Find where the given text appears and provide that cell's center as [x, y] coordinate. 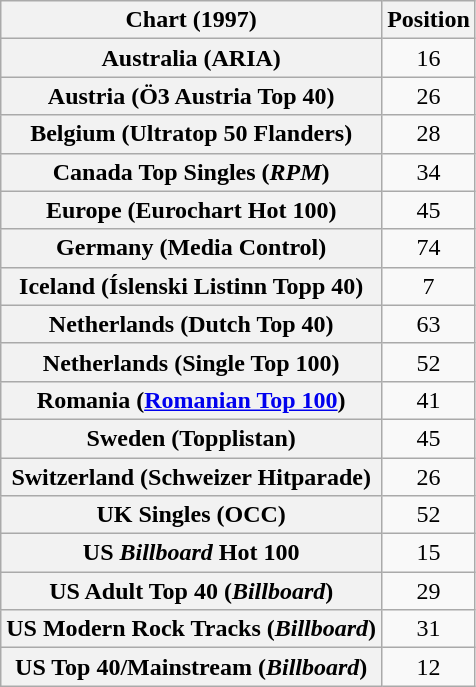
74 [429, 248]
7 [429, 286]
16 [429, 58]
Australia (ARIA) [192, 58]
Belgium (Ultratop 50 Flanders) [192, 134]
Netherlands (Dutch Top 40) [192, 324]
Sweden (Topplistan) [192, 438]
34 [429, 172]
28 [429, 134]
US Adult Top 40 (Billboard) [192, 591]
29 [429, 591]
Iceland (Íslenski Listinn Topp 40) [192, 286]
Canada Top Singles (RPM) [192, 172]
Europe (Eurochart Hot 100) [192, 210]
US Billboard Hot 100 [192, 553]
Austria (Ö3 Austria Top 40) [192, 96]
US Modern Rock Tracks (Billboard) [192, 629]
Netherlands (Single Top 100) [192, 362]
41 [429, 400]
US Top 40/Mainstream (Billboard) [192, 667]
31 [429, 629]
12 [429, 667]
UK Singles (OCC) [192, 515]
Romania (Romanian Top 100) [192, 400]
Switzerland (Schweizer Hitparade) [192, 477]
Chart (1997) [192, 20]
Position [429, 20]
15 [429, 553]
63 [429, 324]
Germany (Media Control) [192, 248]
